Search for the cell housing the specified text and yield its [X, Y] center coordinate. 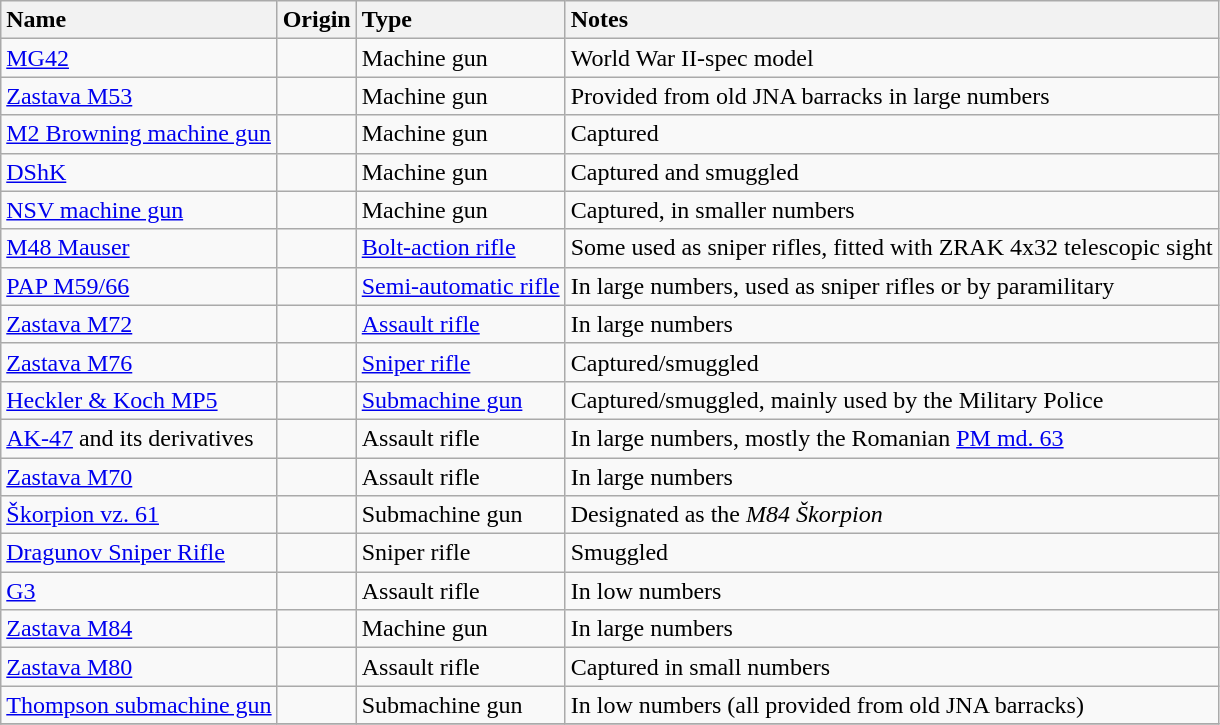
Notes [892, 20]
Bolt-action rifle [460, 248]
Designated as the M84 Škorpion [892, 515]
PAP M59/66 [139, 286]
M2 Browning machine gun [139, 134]
G3 [139, 591]
Zastava M76 [139, 362]
Captured and smuggled [892, 172]
In low numbers [892, 591]
Dragunov Sniper Rifle [139, 553]
DShK [139, 172]
World War II-spec model [892, 58]
Smuggled [892, 553]
Škorpion vz. 61 [139, 515]
Zastava M70 [139, 477]
Zastava M72 [139, 324]
NSV machine gun [139, 210]
Heckler & Koch MP5 [139, 400]
In low numbers (all provided from old JNA barracks) [892, 705]
Captured/smuggled, mainly used by the Military Police [892, 400]
Captured in small numbers [892, 667]
Origin [316, 20]
Provided from old JNA barracks in large numbers [892, 96]
AK-47 and its derivatives [139, 438]
Captured, in smaller numbers [892, 210]
M48 Mauser [139, 248]
Thompson submachine gun [139, 705]
Zastava M53 [139, 96]
Captured/smuggled [892, 362]
MG42 [139, 58]
Zastava M84 [139, 629]
Some used as sniper rifles, fitted with ZRAK 4x32 telescopic sight [892, 248]
Name [139, 20]
Type [460, 20]
Captured [892, 134]
Zastava M80 [139, 667]
In large numbers, mostly the Romanian PM md. 63 [892, 438]
Semi-automatic rifle [460, 286]
In large numbers, used as sniper rifles or by paramilitary [892, 286]
